Output the (X, Y) coordinate of the center of the cell containing the given text.  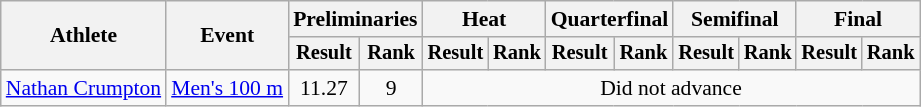
Event (227, 36)
Semifinal (734, 19)
Quarterfinal (610, 19)
Did not advance (672, 88)
Final (858, 19)
Nathan Crumpton (84, 88)
Heat (484, 19)
Preliminaries (355, 19)
Athlete (84, 36)
11.27 (324, 88)
Men's 100 m (227, 88)
9 (392, 88)
